Identify which cell holds the provided text, then report its (X, Y) central coordinate. 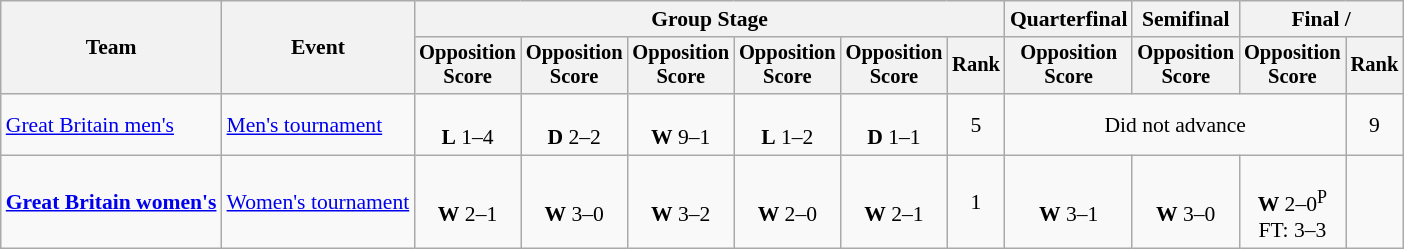
W 9–1 (680, 124)
L 1–4 (468, 124)
5 (976, 124)
Men's tournament (318, 124)
W 2–0PFT: 3–3 (1292, 202)
Did not advance (1176, 124)
9 (1375, 124)
L 1–2 (788, 124)
W 3–1 (1069, 202)
Group Stage (710, 19)
D 1–1 (894, 124)
Women's tournament (318, 202)
Final / (1321, 19)
Team (112, 48)
Great Britain men's (112, 124)
Event (318, 48)
Great Britain women's (112, 202)
1 (976, 202)
D 2–2 (574, 124)
Quarterfinal (1069, 19)
Semifinal (1186, 19)
W 3–2 (680, 202)
W 2–0 (788, 202)
